Output the [x, y] coordinate of the center of the cell containing the given text.  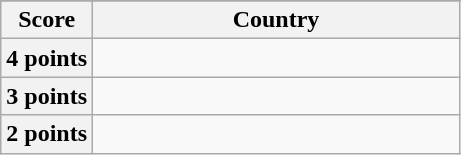
2 points [47, 134]
3 points [47, 96]
4 points [47, 58]
Country [276, 20]
Score [47, 20]
